For the text-containing cell, return its midpoint in (x, y) coordinate format. 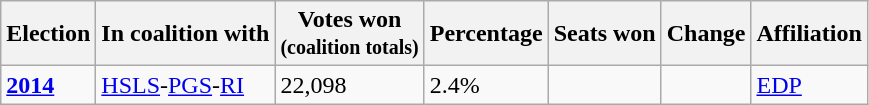
Election (48, 34)
Seats won (604, 34)
22,098 (350, 85)
Change (706, 34)
Affiliation (809, 34)
Votes won(coalition totals) (350, 34)
EDP (809, 85)
In coalition with (186, 34)
2014 (48, 85)
HSLS-PGS-RI (186, 85)
Percentage (486, 34)
2.4% (486, 85)
